Return (x, y) of the center of cell containing provided text 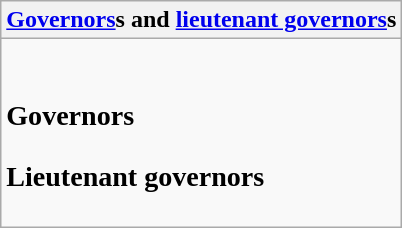
GovernorsLieutenant governors (202, 133)
Governorss and lieutenant governorss (202, 20)
